For the text-containing cell, return its midpoint in [x, y] coordinate format. 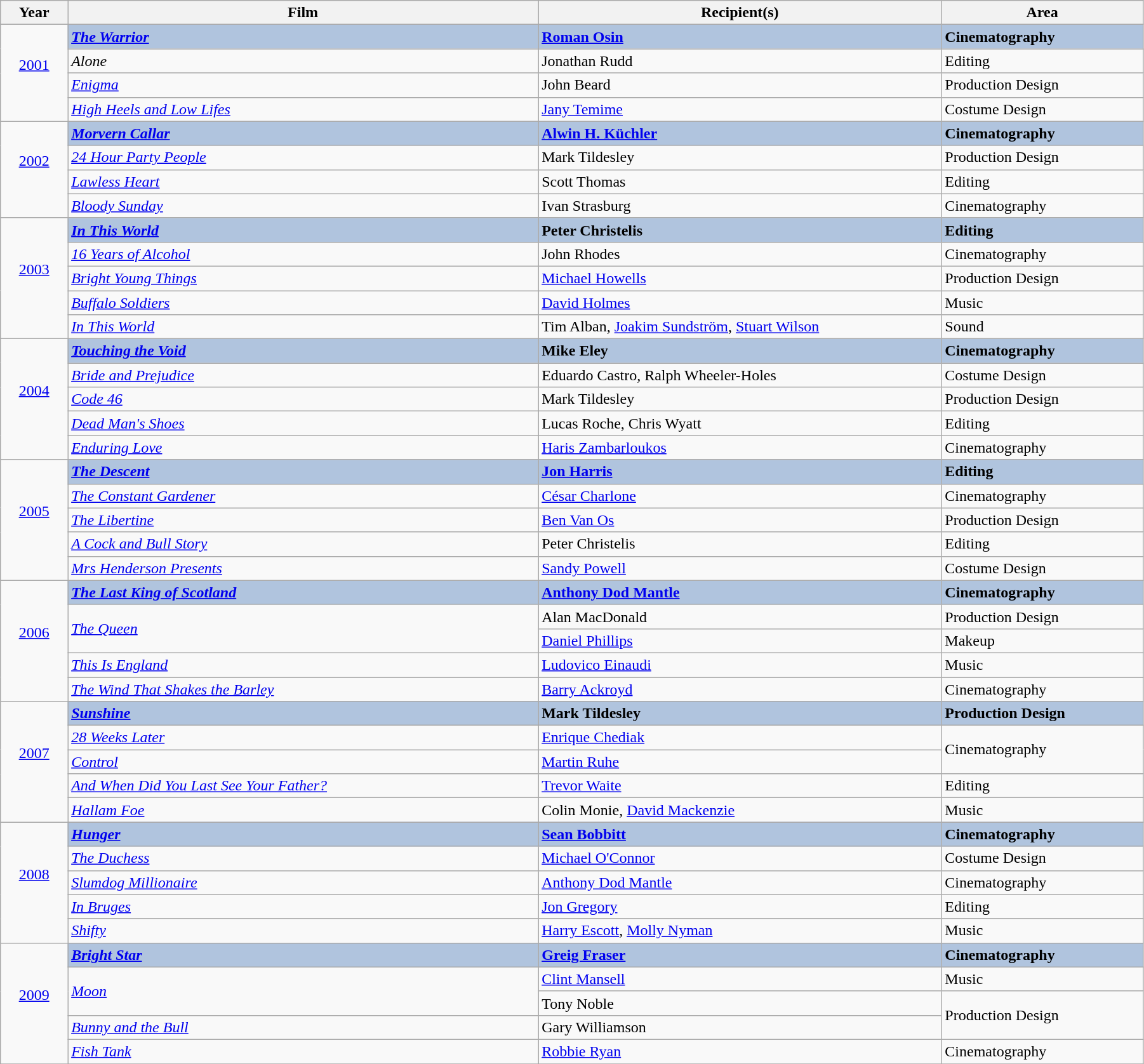
The Constant Gardener [303, 496]
The Libertine [303, 520]
2009 [34, 1003]
2003 [34, 278]
Daniel Phillips [740, 641]
Year [34, 13]
Hallam Foe [303, 810]
Sound [1042, 327]
Mrs Henderson Presents [303, 568]
Eduardo Castro, Ralph Wheeler-Holes [740, 375]
David Holmes [740, 303]
Jon Gregory [740, 907]
Michael Howells [740, 278]
Slumdog Millionaire [303, 882]
Harry Escott, Molly Nyman [740, 931]
Makeup [1042, 641]
Alwin H. Küchler [740, 133]
Film [303, 13]
Jany Temime [740, 109]
Dead Man's Shoes [303, 423]
Trevor Waite [740, 786]
The Last King of Scotland [303, 592]
Greig Fraser [740, 955]
In Bruges [303, 907]
28 Weeks Later [303, 738]
Enduring Love [303, 448]
Scott Thomas [740, 182]
Colin Monie, David Mackenzie [740, 810]
Tim Alban, Joakim Sundström, Stuart Wilson [740, 327]
César Charlone [740, 496]
Ivan Strasburg [740, 206]
High Heels and Low Lifes [303, 109]
Alan MacDonald [740, 616]
Sean Bobbitt [740, 834]
2008 [34, 882]
Haris Zambarloukos [740, 448]
Jon Harris [740, 472]
Roman Osin [740, 37]
Recipient(s) [740, 13]
Jonathan Rudd [740, 61]
2004 [34, 399]
Sandy Powell [740, 568]
John Rhodes [740, 254]
Bunny and the Bull [303, 1027]
2002 [34, 170]
The Warrior [303, 37]
Buffalo Soldiers [303, 303]
Robbie Ryan [740, 1051]
2001 [34, 73]
2005 [34, 520]
Moon [303, 991]
Clint Mansell [740, 979]
Mike Eley [740, 351]
Bright Young Things [303, 278]
2006 [34, 641]
16 Years of Alcohol [303, 254]
Bright Star [303, 955]
This Is England [303, 665]
Ludovico Einaudi [740, 665]
Morvern Callar [303, 133]
2007 [34, 762]
The Duchess [303, 858]
The Queen [303, 628]
Lucas Roche, Chris Wyatt [740, 423]
The Descent [303, 472]
Ben Van Os [740, 520]
Sunshine [303, 714]
A Cock and Bull Story [303, 544]
Fish Tank [303, 1051]
Enigma [303, 85]
Gary Williamson [740, 1027]
Barry Ackroyd [740, 689]
John Beard [740, 85]
Touching the Void [303, 351]
Hunger [303, 834]
Martin Ruhe [740, 762]
Shifty [303, 931]
Tony Noble [740, 1003]
Michael O'Connor [740, 858]
Area [1042, 13]
Enrique Chediak [740, 738]
Bride and Prejudice [303, 375]
And When Did You Last See Your Father? [303, 786]
24 Hour Party People [303, 157]
Control [303, 762]
Lawless Heart [303, 182]
Code 46 [303, 399]
The Wind That Shakes the Barley [303, 689]
Alone [303, 61]
Bloody Sunday [303, 206]
